For the text-containing cell, return its midpoint in [x, y] coordinate format. 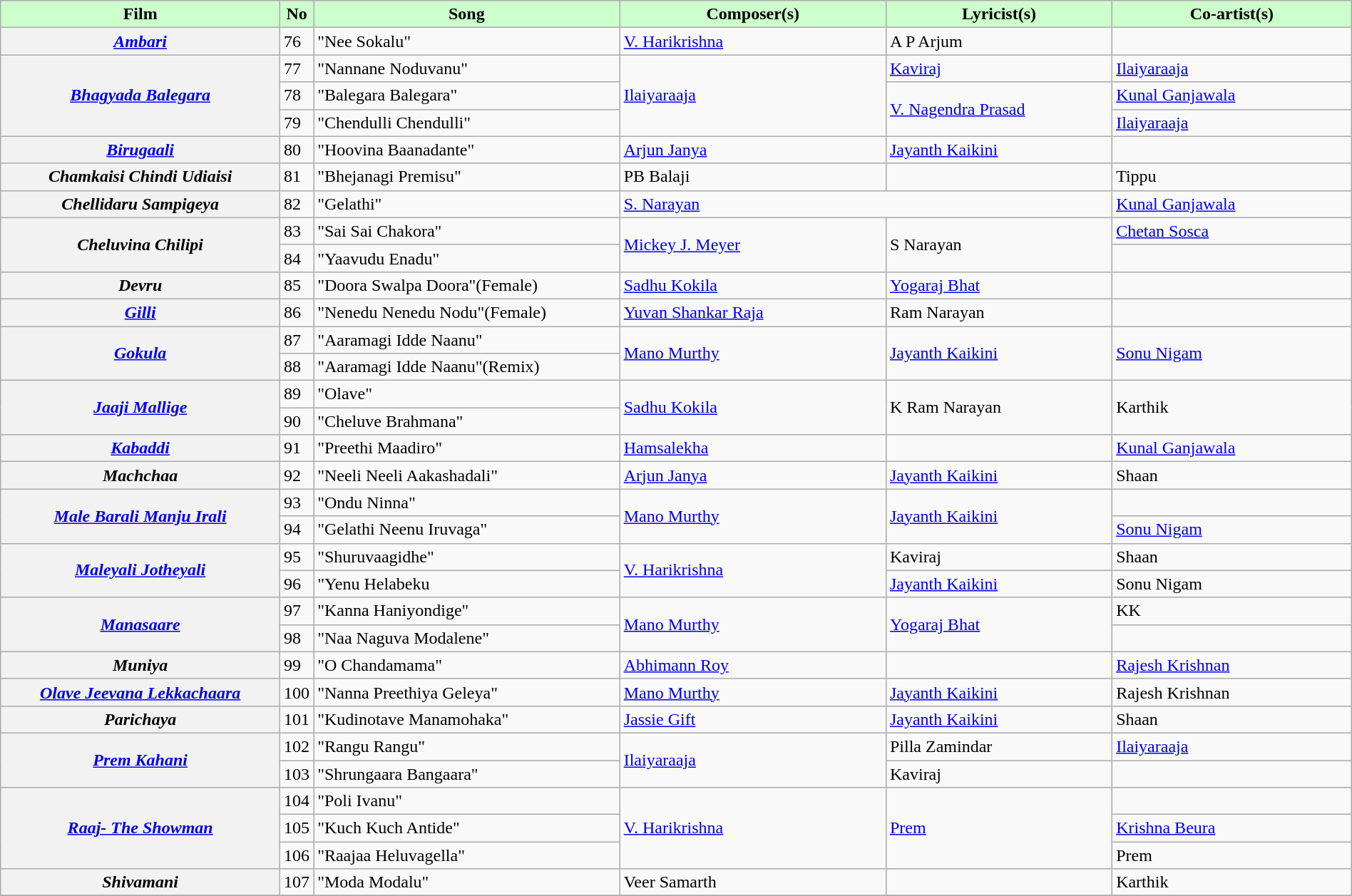
Birugaali [140, 150]
"Nanna Preethiya Geleya" [467, 692]
107 [297, 882]
"Cheluve Brahmana" [467, 421]
Hamsalekha [753, 448]
"Doora Swalpa Doora"(Female) [467, 285]
Gokula [140, 354]
Muniya [140, 665]
88 [297, 367]
Abhimann Roy [753, 665]
84 [297, 258]
"Neeli Neeli Aakashadali" [467, 475]
"Kanna Haniyondige" [467, 611]
79 [297, 123]
Film [140, 14]
Chellidaru Sampigeya [140, 204]
Lyricist(s) [998, 14]
90 [297, 421]
S Narayan [998, 244]
"Poli Ivanu" [467, 801]
Olave Jeevana Lekkachaara [140, 692]
92 [297, 475]
"Nee Sokalu" [467, 41]
93 [297, 503]
Gilli [140, 312]
"Chendulli Chendulli" [467, 123]
Krishna Beura [1232, 828]
103 [297, 773]
"Sai Sai Chakora" [467, 231]
Pilla Zamindar [998, 746]
"Bhejanagi Premisu" [467, 177]
"Raajaa Heluvagella" [467, 855]
Raaj- The Showman [140, 828]
Maleyali Jotheyali [140, 570]
86 [297, 312]
"Aaramagi Idde Naanu"(Remix) [467, 367]
"Nannane Noduvanu" [467, 68]
104 [297, 801]
A P Arjum [998, 41]
97 [297, 611]
Machchaa [140, 475]
80 [297, 150]
Jaaji Mallige [140, 408]
Yuvan Shankar Raja [753, 312]
85 [297, 285]
"Hoovina Baanadante" [467, 150]
Chamkaisi Chindi Udiaisi [140, 177]
"O Chandamama" [467, 665]
82 [297, 204]
Tippu [1232, 177]
77 [297, 68]
"Shrungaara Bangaara" [467, 773]
"Yaavudu Enadu" [467, 258]
Kabaddi [140, 448]
100 [297, 692]
99 [297, 665]
98 [297, 638]
96 [297, 584]
Male Barali Manju Irali [140, 516]
Parichaya [140, 719]
81 [297, 177]
87 [297, 340]
V. Nagendra Prasad [998, 109]
95 [297, 557]
"Kudinotave Manamohaka" [467, 719]
Ram Narayan [998, 312]
Mickey J. Meyer [753, 244]
"Nenedu Nenedu Nodu"(Female) [467, 312]
101 [297, 719]
No [297, 14]
KK [1232, 611]
Co-artist(s) [1232, 14]
"Ondu Ninna" [467, 503]
"Kuch Kuch Antide" [467, 828]
94 [297, 530]
Bhagyada Balegara [140, 96]
Manasaare [140, 624]
Composer(s) [753, 14]
Chetan Sosca [1232, 231]
S. Narayan [866, 204]
83 [297, 231]
Prem Kahani [140, 760]
105 [297, 828]
89 [297, 394]
"Balegara Balegara" [467, 96]
"Olave" [467, 394]
Cheluvina Chilipi [140, 244]
78 [297, 96]
"Preethi Maadiro" [467, 448]
"Aaramagi Idde Naanu" [467, 340]
"Yenu Helabeku [467, 584]
"Gelathi" [467, 204]
"Naa Naguva Modalene" [467, 638]
"Moda Modalu" [467, 882]
Shivamani [140, 882]
Veer Samarth [753, 882]
"Shuruvaagidhe" [467, 557]
"Rangu Rangu" [467, 746]
102 [297, 746]
K Ram Narayan [998, 408]
91 [297, 448]
76 [297, 41]
Ambari [140, 41]
"Gelathi Neenu Iruvaga" [467, 530]
PB Balaji [753, 177]
106 [297, 855]
Jassie Gift [753, 719]
Song [467, 14]
Devru [140, 285]
